Extract the [X, Y] coordinate from the center of the cell holding the provided text.  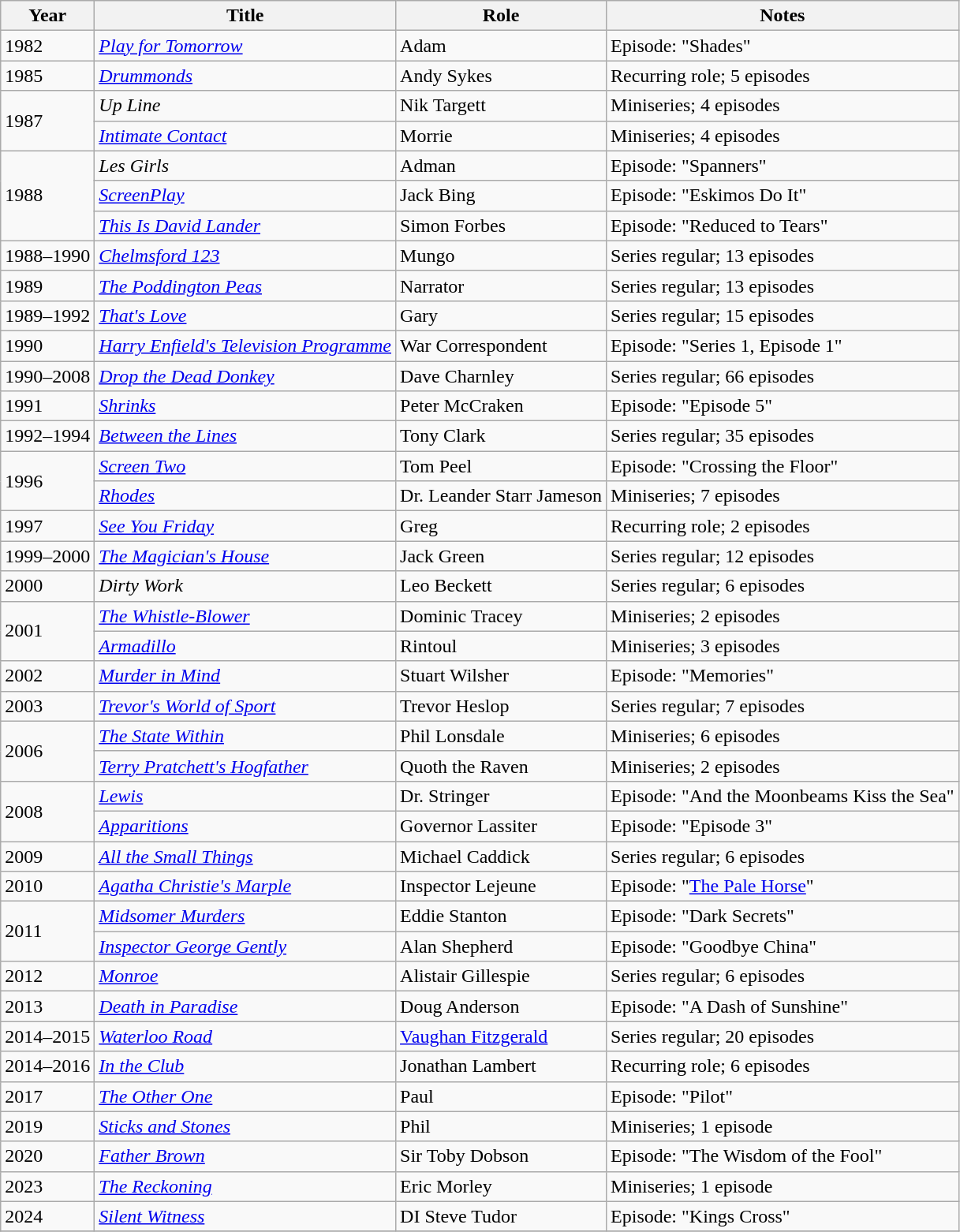
Shrinks [245, 406]
In the Club [245, 1066]
Terry Pratchett's Hogfather [245, 766]
War Correspondent [502, 345]
Miniseries; 3 episodes [783, 646]
Apparitions [245, 826]
Phil Lonsdale [502, 736]
2000 [47, 586]
Mungo [502, 256]
Intimate Contact [245, 136]
Episode: "Episode 3" [783, 826]
Trevor's World of Sport [245, 706]
1991 [47, 406]
Les Girls [245, 166]
1988–1990 [47, 256]
1999–2000 [47, 556]
Episode: "The Pale Horse" [783, 887]
Series regular; 15 episodes [783, 315]
1988 [47, 196]
2023 [47, 1186]
Title [245, 16]
Adam [502, 46]
1990 [47, 345]
Episode: "And the Moonbeams Kiss the Sea" [783, 796]
Recurring role; 2 episodes [783, 526]
2003 [47, 706]
Episode: "Episode 5" [783, 406]
2014–2015 [47, 1036]
2011 [47, 931]
Series regular; 20 episodes [783, 1036]
Morrie [502, 136]
Jack Green [502, 556]
All the Small Things [245, 856]
Miniseries; 6 episodes [783, 736]
2014–2016 [47, 1066]
1997 [47, 526]
Waterloo Road [245, 1036]
Alan Shepherd [502, 946]
Episode: "Crossing the Floor" [783, 466]
2010 [47, 887]
Episode: "Goodbye China" [783, 946]
Episode: "Kings Cross" [783, 1216]
Lewis [245, 796]
Midsomer Murders [245, 917]
DI Steve Tudor [502, 1216]
Sir Toby Dobson [502, 1156]
Armadillo [245, 646]
1989 [47, 286]
Quoth the Raven [502, 766]
1985 [47, 76]
Inspector Lejeune [502, 887]
Episode: "Dark Secrets" [783, 917]
2013 [47, 1006]
2019 [47, 1126]
2002 [47, 676]
Nik Targett [502, 106]
Episode: "Pilot" [783, 1096]
This Is David Lander [245, 226]
Greg [502, 526]
The Whistle-Blower [245, 616]
See You Friday [245, 526]
Episode: "Eskimos Do It" [783, 196]
Simon Forbes [502, 226]
Gary [502, 315]
Episode: "The Wisdom of the Fool" [783, 1156]
The State Within [245, 736]
Death in Paradise [245, 1006]
2020 [47, 1156]
Narrator [502, 286]
Episode: "Memories" [783, 676]
Andy Sykes [502, 76]
Doug Anderson [502, 1006]
Drop the Dead Donkey [245, 376]
The Other One [245, 1096]
2012 [47, 976]
Jack Bing [502, 196]
Leo Beckett [502, 586]
Dave Charnley [502, 376]
Recurring role; 5 episodes [783, 76]
Stuart Wilsher [502, 676]
Silent Witness [245, 1216]
Episode: "A Dash of Sunshine" [783, 1006]
Governor Lassiter [502, 826]
Screen Two [245, 466]
The Reckoning [245, 1186]
1990–2008 [47, 376]
Adman [502, 166]
Trevor Heslop [502, 706]
1982 [47, 46]
Tony Clark [502, 436]
Episode: "Spanners" [783, 166]
Tom Peel [502, 466]
The Poddington Peas [245, 286]
Play for Tomorrow [245, 46]
Alistair Gillespie [502, 976]
1989–1992 [47, 315]
Peter McCraken [502, 406]
Series regular; 12 episodes [783, 556]
Series regular; 35 episodes [783, 436]
Monroe [245, 976]
Series regular; 7 episodes [783, 706]
That's Love [245, 315]
Sticks and Stones [245, 1126]
Episode: "Shades" [783, 46]
2024 [47, 1216]
Phil [502, 1126]
Agatha Christie's Marple [245, 887]
Paul [502, 1096]
Miniseries; 7 episodes [783, 496]
2009 [47, 856]
Episode: "Series 1, Episode 1" [783, 345]
Father Brown [245, 1156]
Rhodes [245, 496]
2017 [47, 1096]
1992–1994 [47, 436]
Eric Morley [502, 1186]
Dr. Stringer [502, 796]
Inspector George Gently [245, 946]
Harry Enfield's Television Programme [245, 345]
Eddie Stanton [502, 917]
The Magician's House [245, 556]
Dr. Leander Starr Jameson [502, 496]
Murder in Mind [245, 676]
Chelmsford 123 [245, 256]
1996 [47, 481]
Between the Lines [245, 436]
2001 [47, 631]
Drummonds [245, 76]
Episode: "Reduced to Tears" [783, 226]
2008 [47, 811]
Jonathan Lambert [502, 1066]
ScreenPlay [245, 196]
Michael Caddick [502, 856]
1987 [47, 121]
Role [502, 16]
Vaughan Fitzgerald [502, 1036]
2006 [47, 751]
Rintoul [502, 646]
Notes [783, 16]
Dirty Work [245, 586]
Recurring role; 6 episodes [783, 1066]
Year [47, 16]
Dominic Tracey [502, 616]
Up Line [245, 106]
Series regular; 66 episodes [783, 376]
